Extract the (x, y) coordinate from the center of the cell holding the provided text.  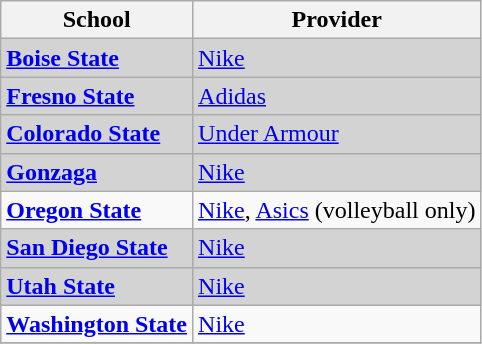
Nike, Asics (volleyball only) (337, 210)
Adidas (337, 96)
Colorado State (97, 134)
Oregon State (97, 210)
Provider (337, 20)
San Diego State (97, 248)
School (97, 20)
Utah State (97, 286)
Fresno State (97, 96)
Under Armour (337, 134)
Washington State (97, 324)
Gonzaga (97, 172)
Boise State (97, 58)
